Search for the cell housing the specified text and yield its (X, Y) center coordinate. 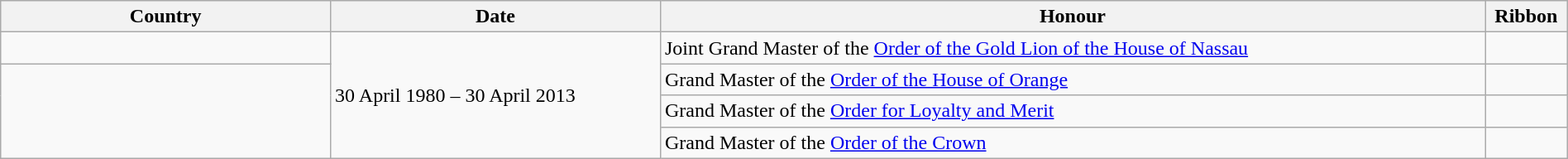
Ribbon (1527, 17)
30 April 1980 – 30 April 2013 (496, 95)
Honour (1072, 17)
Grand Master of the Order for Loyalty and Merit (1072, 111)
Grand Master of the Order of the Crown (1072, 142)
Joint Grand Master of the Order of the Gold Lion of the House of Nassau (1072, 48)
Grand Master of the Order of the House of Orange (1072, 79)
Country (165, 17)
Date (496, 17)
